Return the (X, Y) coordinate for the center point of the cell that contains the specified text.  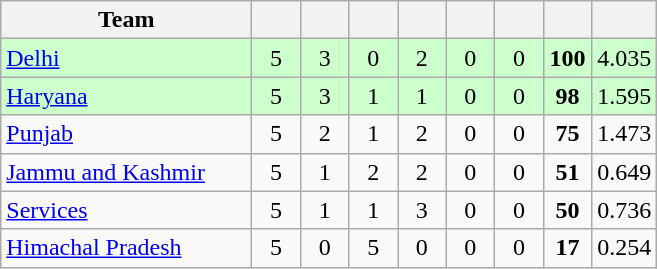
0.254 (624, 248)
51 (568, 172)
0.649 (624, 172)
Delhi (126, 58)
100 (568, 58)
98 (568, 96)
Himachal Pradesh (126, 248)
Punjab (126, 134)
Haryana (126, 96)
17 (568, 248)
1.473 (624, 134)
0.736 (624, 210)
Services (126, 210)
50 (568, 210)
75 (568, 134)
4.035 (624, 58)
Team (126, 20)
Jammu and Kashmir (126, 172)
1.595 (624, 96)
